For the text-containing cell, return its midpoint in (x, y) coordinate format. 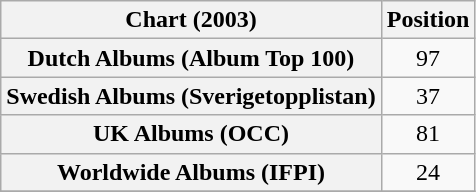
Swedish Albums (Sverigetopplistan) (191, 96)
37 (428, 96)
Chart (2003) (191, 20)
Worldwide Albums (IFPI) (191, 172)
81 (428, 134)
97 (428, 58)
UK Albums (OCC) (191, 134)
Position (428, 20)
Dutch Albums (Album Top 100) (191, 58)
24 (428, 172)
